Extract the (x, y) coordinate from the center of the cell holding the provided text.  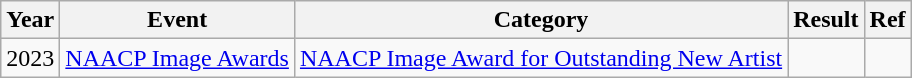
NAACP Image Awards (178, 58)
Event (178, 20)
Result (826, 20)
Ref (888, 20)
Year (30, 20)
NAACP Image Award for Outstanding New Artist (540, 58)
Category (540, 20)
2023 (30, 58)
